Identify which cell holds the provided text, then report its [x, y] central coordinate. 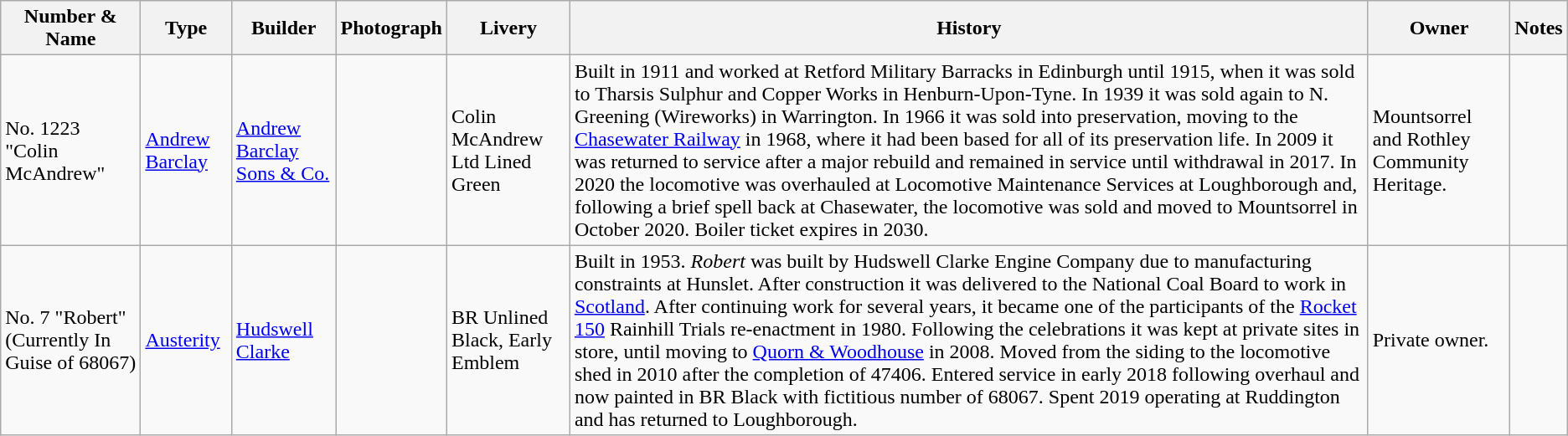
No. 7 "Robert"(Currently In Guise of 68067) [70, 340]
Photograph [391, 28]
Type [186, 28]
Livery [508, 28]
Hudswell Clarke [283, 340]
No. 1223 "Colin McAndrew" [70, 151]
Owner [1439, 28]
Colin McAndrew Ltd Lined Green [508, 151]
Austerity [186, 340]
Andrew Barclay [186, 151]
Notes [1539, 28]
Private owner. [1439, 340]
Builder [283, 28]
History [968, 28]
Andrew Barclay Sons & Co. [283, 151]
Number & Name [70, 28]
BR Unlined Black, Early Emblem [508, 340]
Mountsorrel and Rothley Community Heritage. [1439, 151]
